Scan for the cell matching the given text and deliver its (x, y) coordinate at center. 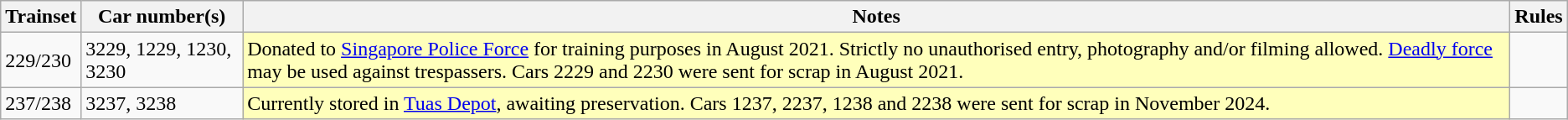
Notes (876, 17)
Rules (1539, 17)
Trainset (41, 17)
3237, 3238 (162, 103)
229/230 (41, 60)
237/238 (41, 103)
Currently stored in Tuas Depot, awaiting preservation. Cars 1237, 2237, 1238 and 2238 were sent for scrap in November 2024. (876, 103)
3229, 1229, 1230, 3230 (162, 60)
Car number(s) (162, 17)
